Locate the cell with the specified text and output its (X, Y) center coordinate. 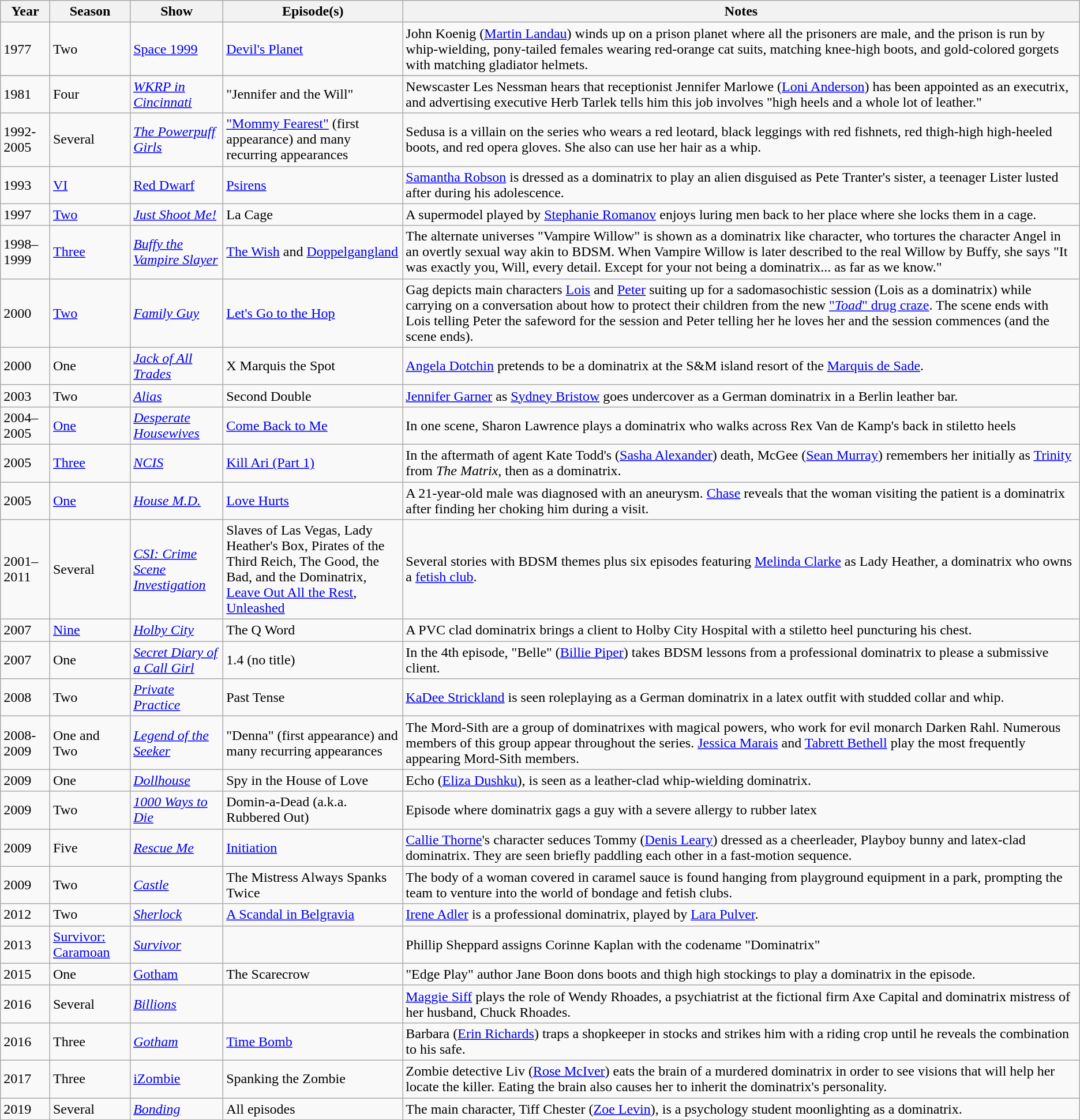
Initiation (313, 848)
1993 (25, 185)
In one scene, Sharon Lawrence plays a dominatrix who walks across Rex Van de Kamp's back in stiletto heels (741, 426)
Past Tense (313, 698)
"Edge Play" author Jane Boon dons boots and thigh high stockings to play a dominatrix in the episode. (741, 974)
Jack of All Trades (177, 366)
Survivor (177, 945)
A PVC clad dominatrix brings a client to Holby City Hospital with a stiletto heel puncturing his chest. (741, 630)
One and Two (90, 743)
Time Bomb (313, 1042)
Buffy the Vampire Slayer (177, 252)
Rescue Me (177, 848)
Let's Go to the Hop (313, 313)
Bonding (177, 1109)
Dollhouse (177, 780)
"Denna" (first appearance) and many recurring appearances (313, 743)
2003 (25, 396)
KaDee Strickland is seen roleplaying as a German dominatrix in a latex outfit with studded collar and whip. (741, 698)
NCIS (177, 463)
All episodes (313, 1109)
Secret Diary of a Call Girl (177, 660)
1981 (25, 95)
Desperate Housewives (177, 426)
Legend of the Seeker (177, 743)
2012 (25, 915)
1977 (25, 49)
Spanking the Zombie (313, 1078)
Psirens (313, 185)
La Cage (313, 215)
Show (177, 12)
Billions (177, 1004)
1000 Ways to Die (177, 810)
2013 (25, 945)
2008-2009 (25, 743)
Sherlock (177, 915)
2019 (25, 1109)
Four (90, 95)
1997 (25, 215)
1998–1999 (25, 252)
Episode(s) (313, 12)
Five (90, 848)
"Jennifer and the Will" (313, 95)
The Scarecrow (313, 974)
Holby City (177, 630)
2001–2011 (25, 570)
Notes (741, 12)
Episode where dominatrix gags a guy with a severe allergy to rubber latex (741, 810)
The Mistress Always Spanks Twice (313, 885)
Year (25, 12)
VI (90, 185)
2017 (25, 1078)
Private Practice (177, 698)
Second Double (313, 396)
X Marquis the Spot (313, 366)
Castle (177, 885)
The Wish and Doppelgangland (313, 252)
Phillip Sheppard assigns Corinne Kaplan with the codename "Dominatrix" (741, 945)
In the 4th episode, "Belle" (Billie Piper) takes BDSM lessons from a professional dominatrix to please a submissive client. (741, 660)
The main character, Tiff Chester (Zoe Levin), is a psychology student moonlighting as a dominatrix. (741, 1109)
2015 (25, 974)
WKRP in Cincinnati (177, 95)
Space 1999 (177, 49)
A Scandal in Belgravia (313, 915)
Red Dwarf (177, 185)
1992-2005 (25, 140)
Spy in the House of Love (313, 780)
1.4 (no title) (313, 660)
2008 (25, 698)
Maggie Siff plays the role of Wendy Rhoades, a psychiatrist at the fictional firm Axe Capital and dominatrix mistress of her husband, Chuck Rhoades. (741, 1004)
Jennifer Garner as Sydney Bristow goes undercover as a German dominatrix in a Berlin leather bar. (741, 396)
Domin-a-Dead (a.k.a. Rubbered Out) (313, 810)
Love Hurts (313, 501)
Season (90, 12)
Slaves of Las Vegas, Lady Heather's Box, Pirates of the Third Reich, The Good, the Bad, and the Dominatrix, Leave Out All the Rest, Unleashed (313, 570)
Come Back to Me (313, 426)
Echo (Eliza Dushku), is seen as a leather-clad whip-wielding dominatrix. (741, 780)
Alias (177, 396)
Devil's Planet (313, 49)
iZombie (177, 1078)
Nine (90, 630)
Just Shoot Me! (177, 215)
Family Guy (177, 313)
CSI: Crime Scene Investigation (177, 570)
House M.D. (177, 501)
Irene Adler is a professional dominatrix, played by Lara Pulver. (741, 915)
The Powerpuff Girls (177, 140)
Survivor: Caramoan (90, 945)
Angela Dotchin pretends to be a dominatrix at the S&M island resort of the Marquis de Sade. (741, 366)
A supermodel played by Stephanie Romanov enjoys luring men back to her place where she locks them in a cage. (741, 215)
"Mommy Fearest" (first appearance) and many recurring appearances (313, 140)
Barbara (Erin Richards) traps a shopkeeper in stocks and strikes him with a riding crop until he reveals the combination to his safe. (741, 1042)
Kill Ari (Part 1) (313, 463)
Several stories with BDSM themes plus six episodes featuring Melinda Clarke as Lady Heather, a dominatrix who owns a fetish club. (741, 570)
2004–2005 (25, 426)
The Q Word (313, 630)
